Return [x, y] of the center of cell containing provided text 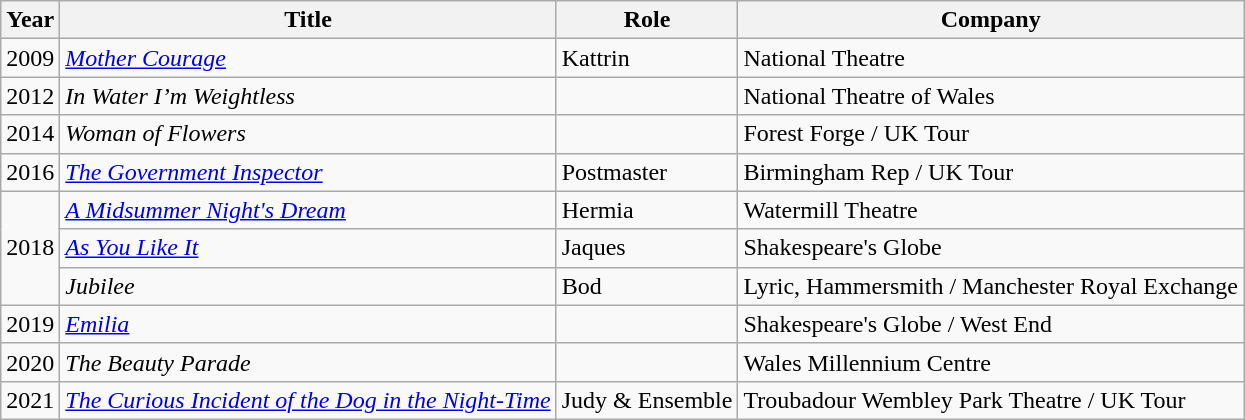
In Water I’m Weightless [308, 96]
Role [647, 20]
Jubilee [308, 286]
The Beauty Parade [308, 362]
Title [308, 20]
National Theatre of Wales [991, 96]
Watermill Theatre [991, 210]
Judy & Ensemble [647, 400]
2014 [30, 134]
Birmingham Rep / UK Tour [991, 172]
Year [30, 20]
Wales Millennium Centre [991, 362]
2019 [30, 324]
Woman of Flowers [308, 134]
Shakespeare's Globe / West End [991, 324]
Shakespeare's Globe [991, 248]
Postmaster [647, 172]
Lyric, Hammersmith / Manchester Royal Exchange [991, 286]
2021 [30, 400]
Forest Forge / UK Tour [991, 134]
2009 [30, 58]
As You Like It [308, 248]
Emilia [308, 324]
2020 [30, 362]
Company [991, 20]
2016 [30, 172]
2012 [30, 96]
Bod [647, 286]
Kattrin [647, 58]
Mother Courage [308, 58]
The Curious Incident of the Dog in the Night-Time [308, 400]
National Theatre [991, 58]
A Midsummer Night's Dream [308, 210]
2018 [30, 248]
Hermia [647, 210]
Jaques [647, 248]
The Government Inspector [308, 172]
Troubadour Wembley Park Theatre / UK Tour [991, 400]
